Detect which cell encompasses the target text, then output its [x, y] center coordinate. 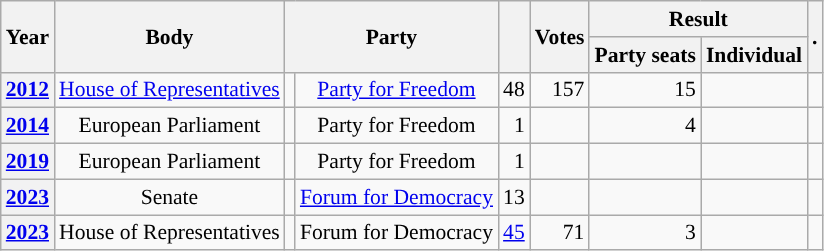
. [815, 36]
15 [644, 90]
Senate [170, 197]
2019 [28, 162]
48 [514, 90]
3 [644, 233]
2012 [28, 90]
Party [392, 36]
2014 [28, 126]
71 [560, 233]
157 [560, 90]
Result [698, 19]
Individual [754, 55]
Votes [560, 36]
Year [28, 36]
Party seats [644, 55]
4 [644, 126]
13 [514, 197]
Body [170, 36]
45 [514, 233]
